Capture the cell that displays the provided text and extract its [x, y] central coordinate. 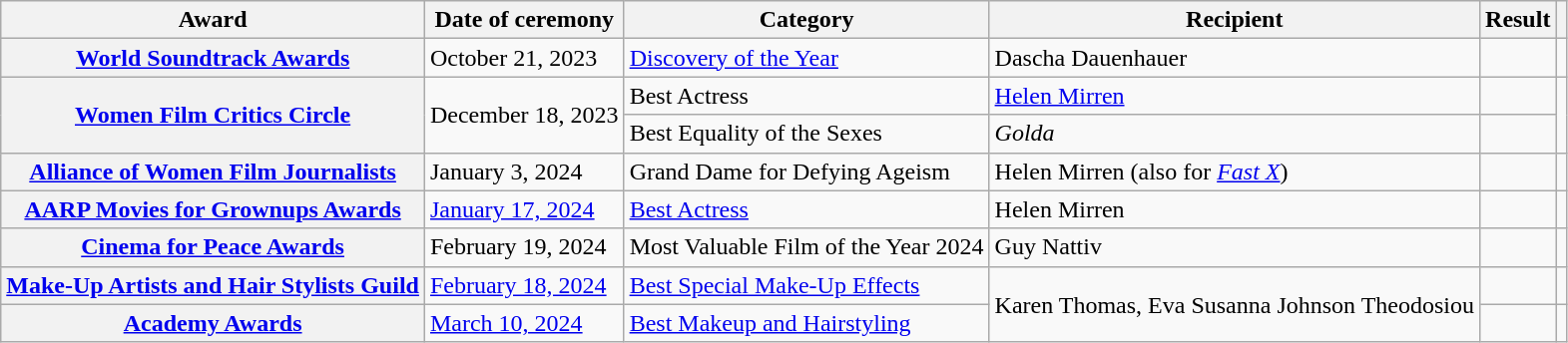
February 18, 2024 [524, 285]
Result [1518, 20]
Discovery of the Year [806, 58]
Best Equality of the Sexes [806, 134]
Karen Thomas, Eva Susanna Johnson Theodosiou [1234, 304]
February 19, 2024 [524, 247]
World Soundtrack Awards [214, 58]
March 10, 2024 [524, 323]
Recipient [1234, 20]
Most Valuable Film of the Year 2024 [806, 247]
Women Film Critics Circle [214, 115]
Category [806, 20]
Best Special Make-Up Effects [806, 285]
Make-Up Artists and Hair Stylists Guild [214, 285]
Alliance of Women Film Journalists [214, 171]
AARP Movies for Grownups Awards [214, 209]
Best Makeup and Hairstyling [806, 323]
Grand Dame for Defying Ageism [806, 171]
Helen Mirren (also for Fast X) [1234, 171]
October 21, 2023 [524, 58]
Date of ceremony [524, 20]
Academy Awards [214, 323]
January 17, 2024 [524, 209]
December 18, 2023 [524, 115]
Award [214, 20]
January 3, 2024 [524, 171]
Golda [1234, 134]
Dascha Dauenhauer [1234, 58]
Guy Nattiv [1234, 247]
Cinema for Peace Awards [214, 247]
